Output the [x, y] coordinate of the center of the cell containing the given text.  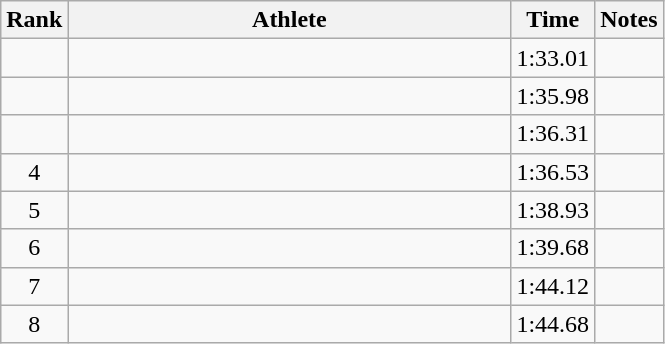
Notes [629, 20]
8 [34, 324]
1:36.53 [553, 172]
Time [553, 20]
1:39.68 [553, 248]
Athlete [290, 20]
1:44.12 [553, 286]
1:35.98 [553, 96]
4 [34, 172]
5 [34, 210]
1:38.93 [553, 210]
Rank [34, 20]
7 [34, 286]
6 [34, 248]
1:36.31 [553, 134]
1:44.68 [553, 324]
1:33.01 [553, 58]
